Locate the cell with the specified text and output its (X, Y) center coordinate. 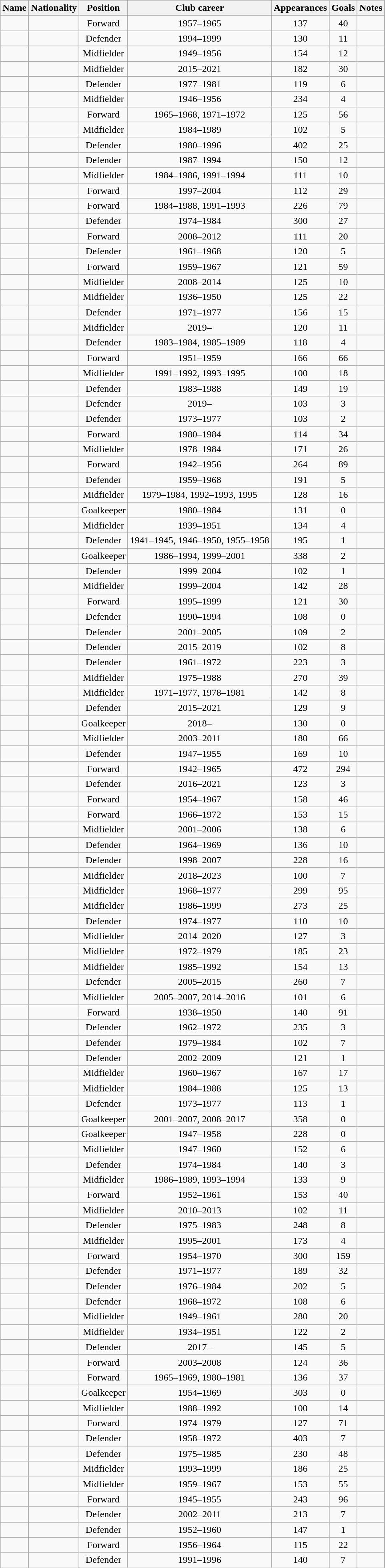
2017– (199, 1347)
1947–1960 (199, 1149)
1968–1977 (199, 890)
1986–1989, 1993–1994 (199, 1180)
1979–1984, 1992–1993, 1995 (199, 495)
280 (300, 1317)
1984–1986, 1991–1994 (199, 175)
2001–2006 (199, 830)
1975–1988 (199, 678)
145 (300, 1347)
270 (300, 678)
1951–1959 (199, 358)
2003–2011 (199, 738)
1984–1988 (199, 1088)
2014–2020 (199, 936)
Nationality (54, 8)
1980–1996 (199, 145)
Goals (343, 8)
1975–1985 (199, 1454)
182 (300, 69)
118 (300, 343)
2015–2019 (199, 647)
36 (343, 1362)
294 (343, 769)
185 (300, 952)
235 (300, 1027)
1961–1972 (199, 662)
2001–2005 (199, 632)
158 (300, 799)
17 (343, 1073)
149 (300, 388)
1952–1961 (199, 1195)
166 (300, 358)
37 (343, 1377)
29 (343, 191)
1964–1969 (199, 845)
101 (300, 997)
109 (300, 632)
403 (300, 1438)
1977–1981 (199, 84)
26 (343, 449)
226 (300, 206)
131 (300, 510)
1938–1950 (199, 1012)
1947–1955 (199, 754)
2008–2014 (199, 282)
2018–2023 (199, 875)
1939–1951 (199, 525)
1984–1988, 1991–1993 (199, 206)
358 (300, 1119)
1975–1983 (199, 1225)
169 (300, 754)
2003–2008 (199, 1362)
96 (343, 1499)
1986–1999 (199, 906)
156 (300, 312)
167 (300, 1073)
2016–2021 (199, 784)
1962–1972 (199, 1027)
1936–1950 (199, 297)
133 (300, 1180)
129 (300, 708)
46 (343, 799)
2018– (199, 723)
1952–1960 (199, 1530)
1949–1961 (199, 1317)
1978–1984 (199, 449)
213 (300, 1514)
1972–1979 (199, 952)
234 (300, 99)
1965–1969, 1980–1981 (199, 1377)
2010–2013 (199, 1210)
1945–1955 (199, 1499)
59 (343, 267)
Notes (371, 8)
299 (300, 890)
71 (343, 1423)
1957–1965 (199, 23)
123 (300, 784)
230 (300, 1454)
1995–1999 (199, 601)
1958–1972 (199, 1438)
1941–1945, 1946–1950, 1955–1958 (199, 541)
195 (300, 541)
2002–2011 (199, 1514)
1983–1988 (199, 388)
1954–1970 (199, 1256)
2005–2015 (199, 982)
1988–1992 (199, 1408)
1995–2001 (199, 1241)
134 (300, 525)
189 (300, 1271)
89 (343, 465)
Name (14, 8)
180 (300, 738)
264 (300, 465)
152 (300, 1149)
472 (300, 769)
1974–1979 (199, 1423)
27 (343, 221)
1946–1956 (199, 99)
19 (343, 388)
112 (300, 191)
1966–1972 (199, 814)
23 (343, 952)
128 (300, 495)
18 (343, 373)
2008–2012 (199, 236)
1934–1951 (199, 1332)
191 (300, 480)
34 (343, 434)
79 (343, 206)
119 (300, 84)
1998–2007 (199, 860)
159 (343, 1256)
91 (343, 1012)
171 (300, 449)
2005–2007, 2014–2016 (199, 997)
223 (300, 662)
1985–1992 (199, 967)
402 (300, 145)
1960–1967 (199, 1073)
1990–1994 (199, 616)
32 (343, 1271)
39 (343, 678)
1984–1989 (199, 130)
122 (300, 1332)
260 (300, 982)
303 (300, 1392)
113 (300, 1103)
1942–1956 (199, 465)
1968–1972 (199, 1301)
56 (343, 114)
1961–1968 (199, 251)
Appearances (300, 8)
1986–1994, 1999–2001 (199, 556)
1974–1977 (199, 921)
1942–1965 (199, 769)
1987–1994 (199, 160)
48 (343, 1454)
248 (300, 1225)
Club career (199, 8)
1949–1956 (199, 54)
1991–1992, 1993–1995 (199, 373)
137 (300, 23)
1954–1967 (199, 799)
28 (343, 586)
173 (300, 1241)
1983–1984, 1985–1989 (199, 343)
14 (343, 1408)
243 (300, 1499)
1971–1977, 1978–1981 (199, 693)
138 (300, 830)
186 (300, 1469)
273 (300, 906)
1993–1999 (199, 1469)
1956–1964 (199, 1545)
1947–1958 (199, 1134)
1991–1996 (199, 1560)
150 (300, 160)
124 (300, 1362)
1965–1968, 1971–1972 (199, 114)
1976–1984 (199, 1286)
1954–1969 (199, 1392)
1979–1984 (199, 1043)
1997–2004 (199, 191)
338 (300, 556)
147 (300, 1530)
2002–2009 (199, 1058)
1994–1999 (199, 38)
95 (343, 890)
114 (300, 434)
110 (300, 921)
55 (343, 1484)
2001–2007, 2008–2017 (199, 1119)
1959–1968 (199, 480)
Position (104, 8)
202 (300, 1286)
115 (300, 1545)
